Locate the cell with the specified text and output its (X, Y) center coordinate. 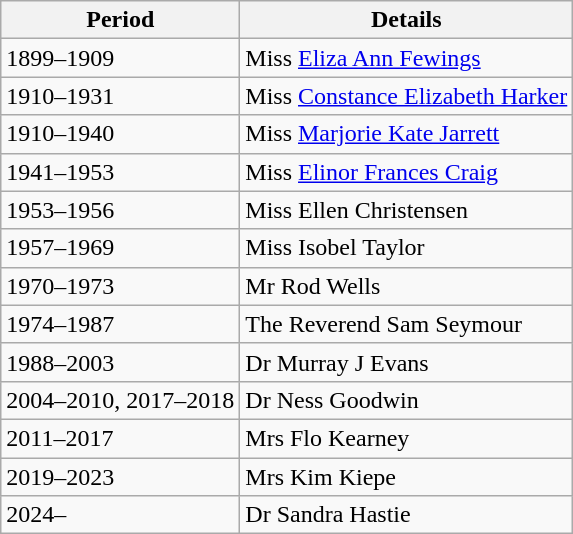
1941–1953 (120, 172)
Miss Eliza Ann Fewings (406, 58)
Miss Marjorie Kate Jarrett (406, 134)
Dr Murray J Evans (406, 362)
1899–1909 (120, 58)
2019–2023 (120, 477)
Mr Rod Wells (406, 286)
Dr Ness Goodwin (406, 400)
Mrs Flo Kearney (406, 438)
Miss Constance Elizabeth Harker (406, 96)
Mrs Kim Kiepe (406, 477)
Miss Elinor Frances Craig (406, 172)
The Reverend Sam Seymour (406, 324)
Period (120, 20)
1910–1940 (120, 134)
Miss Isobel Taylor (406, 248)
1974–1987 (120, 324)
2004–2010, 2017–2018 (120, 400)
Dr Sandra Hastie (406, 515)
2024– (120, 515)
Details (406, 20)
1988–2003 (120, 362)
1970–1973 (120, 286)
1953–1956 (120, 210)
1957–1969 (120, 248)
1910–1931 (120, 96)
2011–2017 (120, 438)
Miss Ellen Christensen (406, 210)
